Extract the [X, Y] coordinate from the center of the cell holding the provided text.  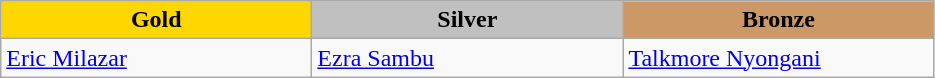
Silver [468, 20]
Gold [156, 20]
Talkmore Nyongani [778, 58]
Eric Milazar [156, 58]
Bronze [778, 20]
Ezra Sambu [468, 58]
